Output the [X, Y] coordinate of the center of the cell containing the given text.  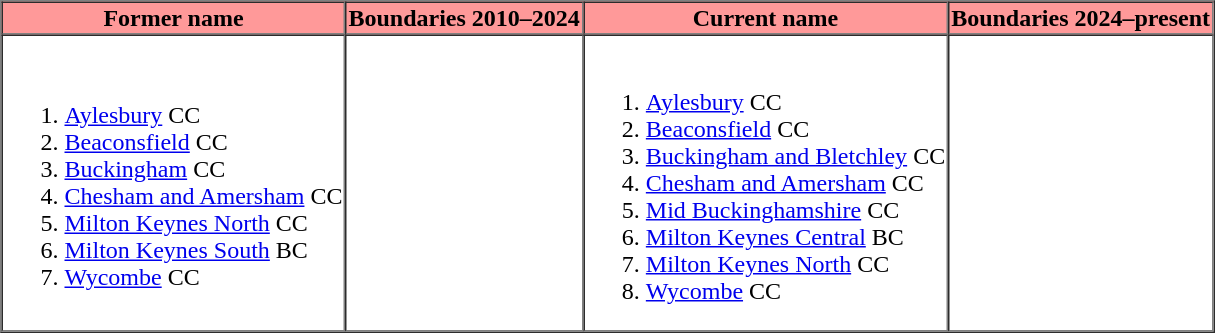
Boundaries 2010–2024 [464, 18]
Aylesbury CCBeaconsfield CCBuckingham CCChesham and Amersham CCMilton Keynes North CCMilton Keynes South BCWycombe CC [174, 182]
Boundaries 2024–present [1080, 18]
Current name [766, 18]
Former name [174, 18]
